Detect which cell encompasses the target text, then output its [x, y] center coordinate. 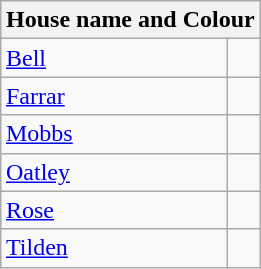
House name and Colour [130, 20]
Mobbs [114, 134]
Bell [114, 58]
Farrar [114, 96]
Tilden [114, 248]
Oatley [114, 172]
Rose [114, 210]
